Locate the cell with the specified text and output its (X, Y) center coordinate. 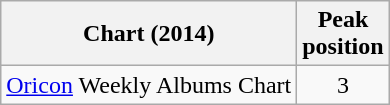
Oricon Weekly Albums Chart (149, 85)
Chart (2014) (149, 34)
Peakposition (343, 34)
3 (343, 85)
